Search for the cell housing the specified text and yield its (x, y) center coordinate. 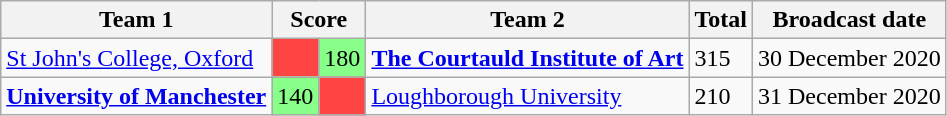
140 (296, 96)
180 (342, 58)
30 December 2020 (850, 58)
315 (721, 58)
Total (721, 20)
Team 1 (136, 20)
Broadcast date (850, 20)
Team 2 (528, 20)
210 (721, 96)
Loughborough University (528, 96)
31 December 2020 (850, 96)
The Courtauld Institute of Art (528, 58)
St John's College, Oxford (136, 58)
University of Manchester (136, 96)
Score (319, 20)
